Capture the cell that displays the provided text and extract its [X, Y] central coordinate. 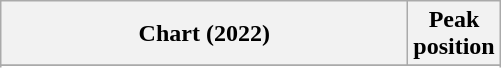
Chart (2022) [204, 34]
Peakposition [454, 34]
